Determine the (x, y) coordinate at the center of the cell enclosing the given text.  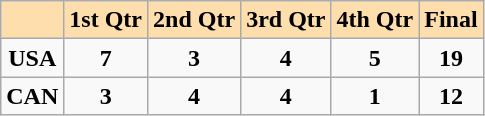
Final (451, 20)
USA (32, 58)
5 (375, 58)
1 (375, 96)
2nd Qtr (194, 20)
19 (451, 58)
12 (451, 96)
CAN (32, 96)
7 (106, 58)
1st Qtr (106, 20)
4th Qtr (375, 20)
3rd Qtr (286, 20)
